Capture the cell that displays the provided text and extract its [X, Y] central coordinate. 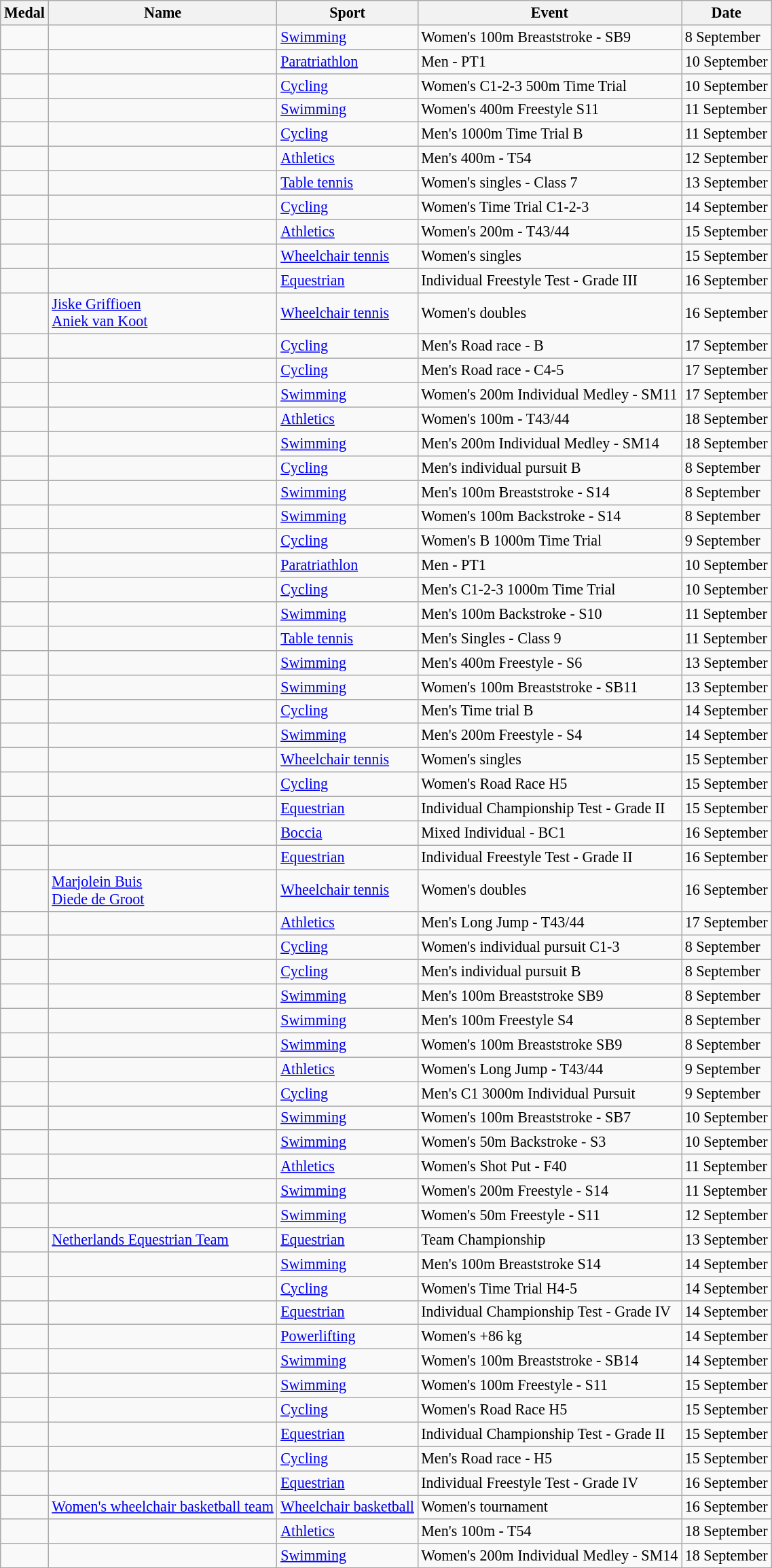
Women's 100m - T43/44 [549, 419]
Men's 100m - T54 [549, 1531]
Men's Singles - Class 9 [549, 638]
Men's 100m Breaststroke - S14 [549, 492]
Women's 50m Backstroke - S3 [549, 1142]
Mixed Individual - BC1 [549, 833]
Women's 100m Freestyle - S11 [549, 1385]
Powerlifting [348, 1337]
Women's 100m Breaststroke - SB14 [549, 1361]
Women's C1-2-3 500m Time Trial [549, 86]
Men's 100m Breaststroke S14 [549, 1264]
Men's Road race - C4-5 [549, 370]
Men's C1-2-3 1000m Time Trial [549, 590]
Men's Road race - B [549, 346]
Men's Road race - H5 [549, 1459]
Jiske Griffioen Aniek van Koot [163, 313]
Women's singles - Class 7 [549, 183]
Women's Time Trial C1-2-3 [549, 207]
Individual Freestyle Test - Grade IV [549, 1482]
Men's 200m Freestyle - S4 [549, 736]
Sport [348, 12]
Women's 100m Breaststroke SB9 [549, 1045]
Women's Long Jump - T43/44 [549, 1069]
Individual Freestyle Test - Grade II [549, 857]
Women's +86 kg [549, 1337]
Event [549, 12]
Men's C1 3000m Individual Pursuit [549, 1093]
Men's 100m Backstroke - S10 [549, 613]
Women's 50m Freestyle - S11 [549, 1215]
Men's 200m Individual Medley - SM14 [549, 444]
Women's 100m Breaststroke - SB7 [549, 1118]
Individual Championship Test - Grade IV [549, 1313]
Women's 200m Individual Medley - SM14 [549, 1556]
Men's 1000m Time Trial B [549, 135]
Marjolein Buis Diede de Groot [163, 890]
Women's 200m - T43/44 [549, 232]
Name [163, 12]
Women's 400m Freestyle S11 [549, 110]
Women's B 1000m Time Trial [549, 541]
Women's 200m Individual Medley - SM11 [549, 395]
Team Championship [549, 1239]
Individual Freestyle Test - Grade III [549, 280]
Women's 100m Breaststroke - SB9 [549, 37]
Men's Time trial B [549, 711]
Women's 100m Breaststroke - SB11 [549, 687]
Men's Long Jump - T43/44 [549, 923]
Wheelchair basketball [348, 1507]
Women's Time Trial H4-5 [549, 1288]
Women's individual pursuit C1-3 [549, 948]
Men's 100m Freestyle S4 [549, 1020]
Medal [24, 12]
Women's tournament [549, 1507]
Date [727, 12]
Women's 200m Freestyle - S14 [549, 1191]
Women's wheelchair basketball team [163, 1507]
Women's 100m Backstroke - S14 [549, 516]
Netherlands Equestrian Team [163, 1239]
Boccia [348, 833]
Men's 400m - T54 [549, 158]
Men's 400m Freestyle - S6 [549, 662]
Women's Shot Put - F40 [549, 1166]
Men's 100m Breaststroke SB9 [549, 996]
